For the text-containing cell, return its midpoint in (X, Y) coordinate format. 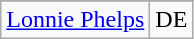
Lonnie Phelps (76, 20)
DE (172, 20)
